Search for the cell housing the specified text and yield its [x, y] center coordinate. 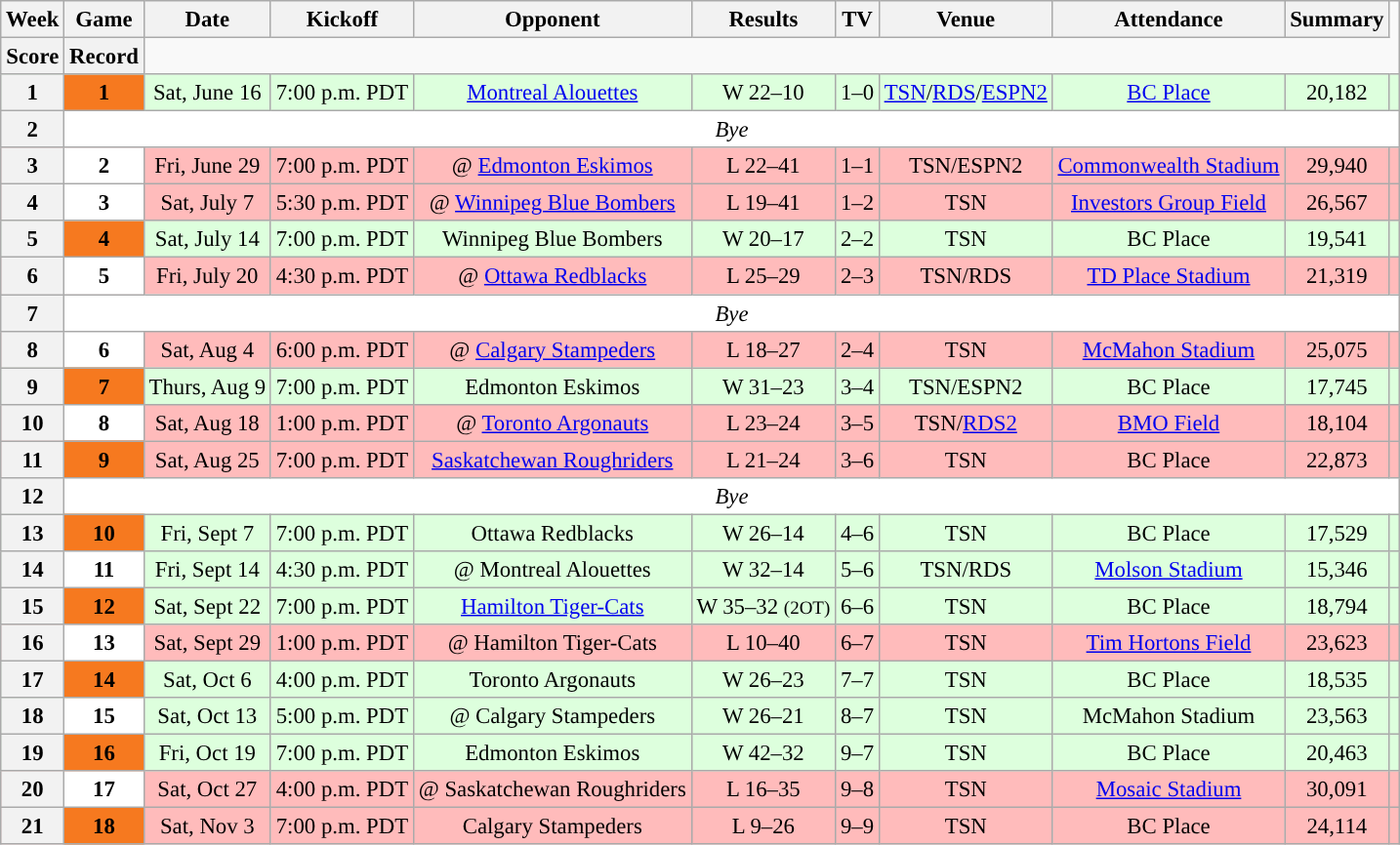
18,535 [1338, 680]
Score [33, 57]
@ Edmonton Eskimos [553, 166]
@ Montreal Alouettes [553, 570]
W 31–23 [763, 386]
19 [33, 753]
TSN/RDS/ESPN2 [966, 93]
2–4 [857, 349]
TV [857, 20]
Investors Group Field [1169, 203]
W 26–21 [763, 716]
L 18–27 [763, 349]
21 [33, 826]
W 26–23 [763, 680]
Sat, Sept 22 [207, 606]
23,563 [1338, 716]
Toronto Argonauts [553, 680]
Sat, Aug 18 [207, 422]
19,541 [1338, 239]
Record [103, 57]
Opponent [553, 20]
8–7 [857, 716]
5–6 [857, 570]
BMO Field [1169, 422]
Fri, June 29 [207, 166]
15,346 [1338, 570]
18,794 [1338, 606]
W 42–32 [763, 753]
25,075 [1338, 349]
26,567 [1338, 203]
30,091 [1338, 789]
22,873 [1338, 460]
@ Hamilton Tiger-Cats [553, 643]
Sat, July 7 [207, 203]
TD Place Stadium [1169, 276]
L 22–41 [763, 166]
@ Ottawa Redblacks [553, 276]
Tim Hortons Field [1169, 643]
Saskatchewan Roughriders [553, 460]
L 16–35 [763, 789]
Mosaic Stadium [1169, 789]
1–2 [857, 203]
9–8 [857, 789]
L 25–29 [763, 276]
5:30 p.m. PDT [342, 203]
Fri, Oct 19 [207, 753]
Hamilton Tiger-Cats [553, 606]
17,529 [1338, 533]
5:00 p.m. PDT [342, 716]
Date [207, 20]
Molson Stadium [1169, 570]
7–7 [857, 680]
6:00 p.m. PDT [342, 349]
29,940 [1338, 166]
Winnipeg Blue Bombers [553, 239]
Sat, Aug 4 [207, 349]
18,104 [1338, 422]
4–6 [857, 533]
Commonwealth Stadium [1169, 166]
Sat, Aug 25 [207, 460]
Venue [966, 20]
W 22–10 [763, 93]
Kickoff [342, 20]
L 19–41 [763, 203]
L 9–26 [763, 826]
24,114 [1338, 826]
Sat, Oct 27 [207, 789]
Thurs, Aug 9 [207, 386]
3–6 [857, 460]
20 [33, 789]
Calgary Stampeders [553, 826]
6–7 [857, 643]
Sat, Nov 3 [207, 826]
Week [33, 20]
3–5 [857, 422]
Fri, Sept 7 [207, 533]
Ottawa Redblacks [553, 533]
23,623 [1338, 643]
6–6 [857, 606]
Montreal Alouettes [553, 93]
Fri, July 20 [207, 276]
2–3 [857, 276]
Sat, July 14 [207, 239]
@ Saskatchewan Roughriders [553, 789]
L 23–24 [763, 422]
Game [103, 20]
Fri, Sept 14 [207, 570]
2–2 [857, 239]
W 26–14 [763, 533]
Sat, Oct 13 [207, 716]
@ Toronto Argonauts [553, 422]
20,182 [1338, 93]
Results [763, 20]
1–1 [857, 166]
L 21–24 [763, 460]
Sat, Sept 29 [207, 643]
20,463 [1338, 753]
Sat, June 16 [207, 93]
21,319 [1338, 276]
W 32–14 [763, 570]
Sat, Oct 6 [207, 680]
@ Winnipeg Blue Bombers [553, 203]
3–4 [857, 386]
Attendance [1169, 20]
W 20–17 [763, 239]
9–7 [857, 753]
9–9 [857, 826]
TSN/RDS2 [966, 422]
17,745 [1338, 386]
L 10–40 [763, 643]
W 35–32 (2OT) [763, 606]
Summary [1338, 20]
1–0 [857, 93]
